Return the [x, y] coordinate for the center point of the cell that contains the specified text.  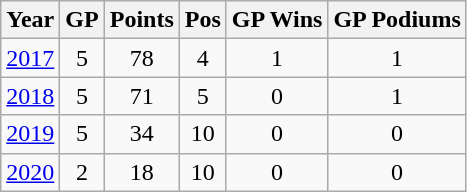
GP Wins [277, 20]
2 [82, 172]
2019 [30, 134]
18 [142, 172]
GP Podiums [397, 20]
2020 [30, 172]
4 [202, 58]
78 [142, 58]
Points [142, 20]
34 [142, 134]
Year [30, 20]
2018 [30, 96]
2017 [30, 58]
GP [82, 20]
71 [142, 96]
Pos [202, 20]
